Return [x, y] of the center of cell containing provided text 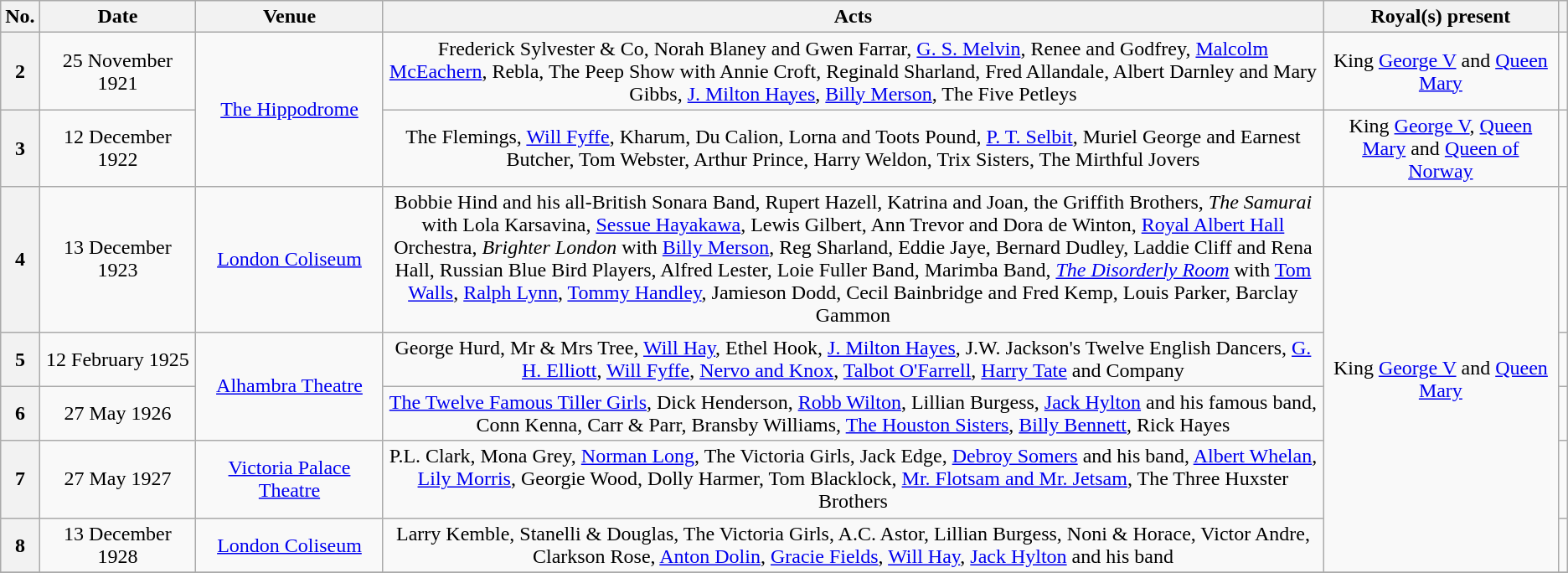
King George V, Queen Mary and Queen of Norway [1441, 148]
13 December 1928 [117, 545]
6 [20, 414]
2 [20, 71]
Venue [290, 17]
7 [20, 479]
27 May 1926 [117, 414]
Acts [853, 17]
No. [20, 17]
4 [20, 260]
13 December 1923 [117, 260]
25 November 1921 [117, 71]
Victoria Palace Theatre [290, 479]
Alhambra Theatre [290, 386]
8 [20, 545]
12 December 1922 [117, 148]
The Hippodrome [290, 110]
3 [20, 148]
12 February 1925 [117, 359]
27 May 1927 [117, 479]
Royal(s) present [1441, 17]
5 [20, 359]
Date [117, 17]
